Locate the cell with the specified text and output its [X, Y] center coordinate. 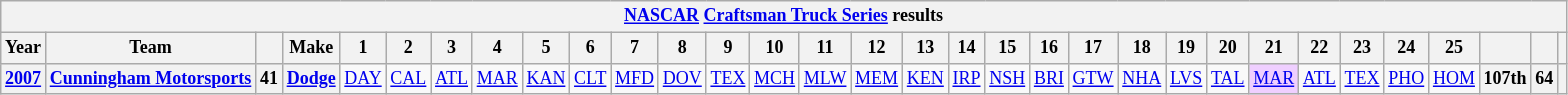
8 [682, 48]
1 [363, 48]
Make [311, 48]
22 [1320, 48]
DOV [682, 78]
25 [1454, 48]
MLW [824, 78]
Team [150, 48]
14 [966, 48]
13 [925, 48]
MCH [775, 78]
3 [452, 48]
64 [1544, 78]
CLT [590, 78]
GTW [1093, 78]
4 [497, 48]
10 [775, 48]
KAN [546, 78]
6 [590, 48]
TAL [1228, 78]
9 [728, 48]
LVS [1186, 78]
KEN [925, 78]
NSH [1008, 78]
BRI [1050, 78]
20 [1228, 48]
2 [408, 48]
15 [1008, 48]
19 [1186, 48]
5 [546, 48]
107th [1505, 78]
IRP [966, 78]
21 [1274, 48]
2007 [24, 78]
PHO [1406, 78]
Dodge [311, 78]
Year [24, 48]
16 [1050, 48]
11 [824, 48]
41 [270, 78]
CAL [408, 78]
DAY [363, 78]
NHA [1142, 78]
MEM [877, 78]
HOM [1454, 78]
24 [1406, 48]
23 [1362, 48]
18 [1142, 48]
NASCAR Craftsman Truck Series results [784, 16]
MFD [635, 78]
12 [877, 48]
Cunningham Motorsports [150, 78]
7 [635, 48]
17 [1093, 48]
